For the text-containing cell, return its midpoint in (x, y) coordinate format. 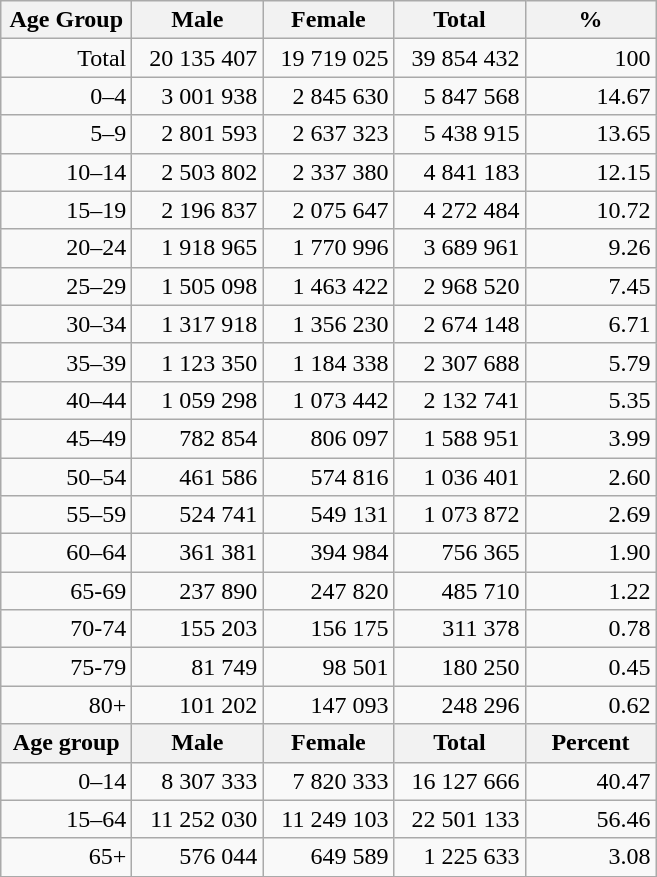
2 307 688 (460, 362)
1 463 422 (328, 286)
5–9 (66, 134)
3.08 (590, 857)
180 250 (460, 667)
3 689 961 (460, 248)
5.35 (590, 400)
40–44 (66, 400)
0.45 (590, 667)
1.90 (590, 553)
0.78 (590, 629)
0–4 (66, 96)
39 854 432 (460, 58)
649 589 (328, 857)
3 001 938 (198, 96)
7 820 333 (328, 781)
6.71 (590, 324)
2 637 323 (328, 134)
549 131 (328, 515)
40.47 (590, 781)
% (590, 20)
156 175 (328, 629)
1 317 918 (198, 324)
14.67 (590, 96)
2 075 647 (328, 210)
10.72 (590, 210)
524 741 (198, 515)
1 770 996 (328, 248)
13.65 (590, 134)
101 202 (198, 705)
2 845 630 (328, 96)
1 225 633 (460, 857)
0.62 (590, 705)
3.99 (590, 438)
1 505 098 (198, 286)
11 249 103 (328, 819)
237 890 (198, 591)
1 184 338 (328, 362)
30–34 (66, 324)
35–39 (66, 362)
248 296 (460, 705)
4 841 183 (460, 172)
155 203 (198, 629)
1 123 350 (198, 362)
70-74 (66, 629)
2.60 (590, 477)
Percent (590, 743)
55–59 (66, 515)
147 093 (328, 705)
1 356 230 (328, 324)
1 073 872 (460, 515)
9.26 (590, 248)
25–29 (66, 286)
15–19 (66, 210)
10–14 (66, 172)
5.79 (590, 362)
81 749 (198, 667)
11 252 030 (198, 819)
311 378 (460, 629)
461 586 (198, 477)
Age group (66, 743)
2 968 520 (460, 286)
1 059 298 (198, 400)
80+ (66, 705)
12.15 (590, 172)
65+ (66, 857)
60–64 (66, 553)
5 438 915 (460, 134)
806 097 (328, 438)
756 365 (460, 553)
2 801 593 (198, 134)
1 918 965 (198, 248)
2 337 380 (328, 172)
22 501 133 (460, 819)
65-69 (66, 591)
20 135 407 (198, 58)
50–54 (66, 477)
394 984 (328, 553)
2 503 802 (198, 172)
2.69 (590, 515)
1 588 951 (460, 438)
19 719 025 (328, 58)
1 036 401 (460, 477)
247 820 (328, 591)
485 710 (460, 591)
56.46 (590, 819)
7.45 (590, 286)
1 073 442 (328, 400)
0–14 (66, 781)
16 127 666 (460, 781)
574 816 (328, 477)
361 381 (198, 553)
Age Group (66, 20)
5 847 568 (460, 96)
75-79 (66, 667)
2 196 837 (198, 210)
98 501 (328, 667)
20–24 (66, 248)
100 (590, 58)
2 132 741 (460, 400)
782 854 (198, 438)
576 044 (198, 857)
8 307 333 (198, 781)
15–64 (66, 819)
1.22 (590, 591)
45–49 (66, 438)
4 272 484 (460, 210)
2 674 148 (460, 324)
